Locate the cell with the specified text and output its (x, y) center coordinate. 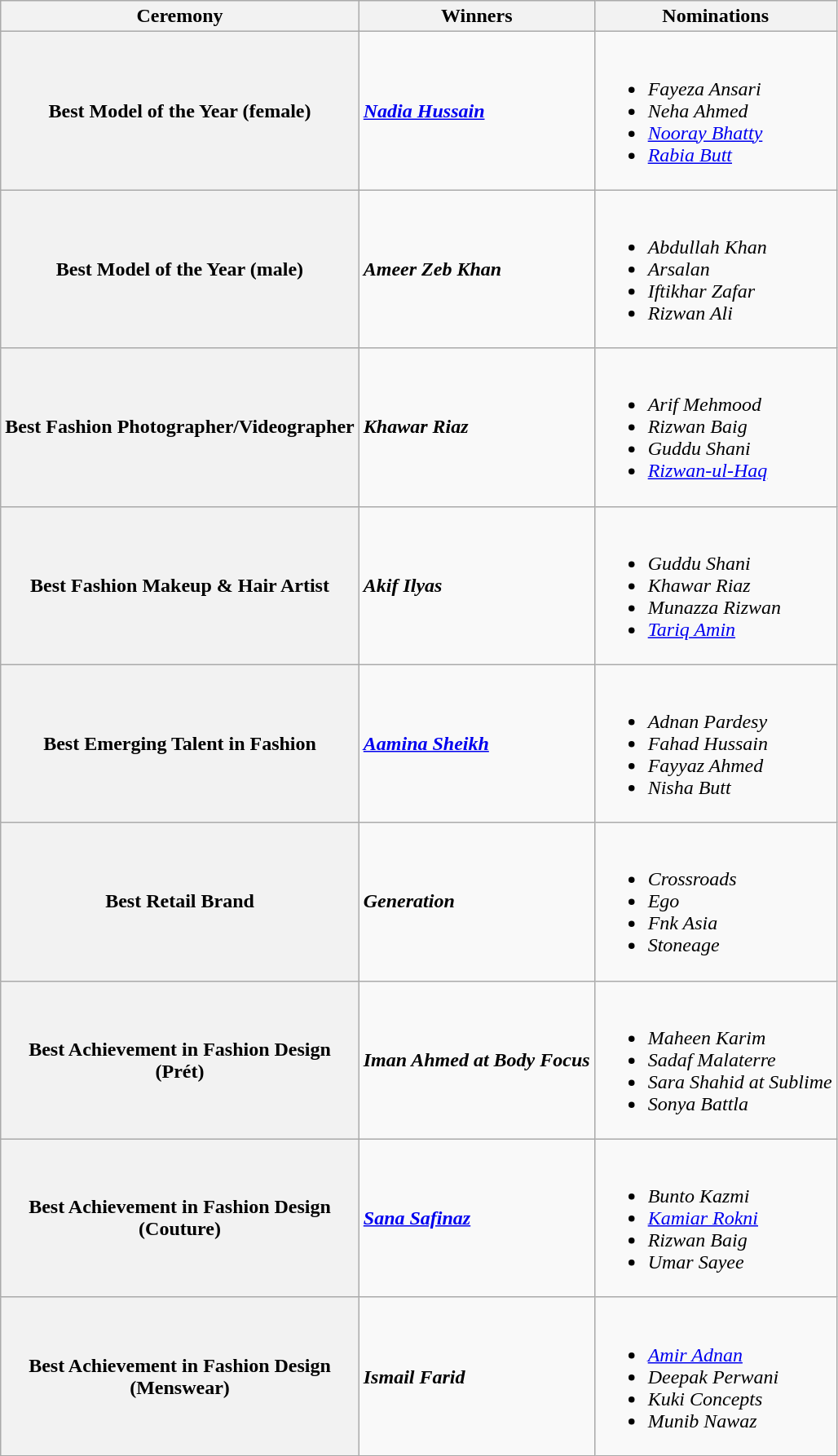
Akif Ilyas (476, 585)
Best Achievement in Fashion Design(Couture) (180, 1218)
CrossroadsEgoFnk AsiaStoneage (716, 902)
Generation (476, 902)
Best Retail Brand (180, 902)
Nadia Hussain (476, 111)
Bunto KazmiKamiar RokniRizwan BaigUmar Sayee (716, 1218)
Best Model of the Year (male) (180, 269)
Best Achievement in Fashion Design(Menswear) (180, 1376)
Sana Safinaz (476, 1218)
Abdullah KhanArsalanIftikhar ZafarRizwan Ali (716, 269)
Winners (476, 16)
Best Fashion Makeup & Hair Artist (180, 585)
Nominations (716, 16)
Ameer Zeb Khan (476, 269)
Fayeza AnsariNeha AhmedNooray BhattyRabia Butt (716, 111)
Aamina Sheikh (476, 743)
Khawar Riaz (476, 427)
Guddu ShaniKhawar RiazMunazza RizwanTariq Amin (716, 585)
Ceremony (180, 16)
Best Emerging Talent in Fashion (180, 743)
Ismail Farid (476, 1376)
Best Model of the Year (female) (180, 111)
Best Fashion Photographer/Videographer (180, 427)
Adnan PardesyFahad HussainFayyaz AhmedNisha Butt (716, 743)
Maheen KarimSadaf MalaterreSara Shahid at SublimeSonya Battla (716, 1060)
Best Achievement in Fashion Design(Prét) (180, 1060)
Amir AdnanDeepak PerwaniKuki ConceptsMunib Nawaz (716, 1376)
Arif MehmoodRizwan BaigGuddu ShaniRizwan-ul-Haq (716, 427)
Iman Ahmed at Body Focus (476, 1060)
